Extract the [X, Y] coordinate from the center of the cell holding the provided text.  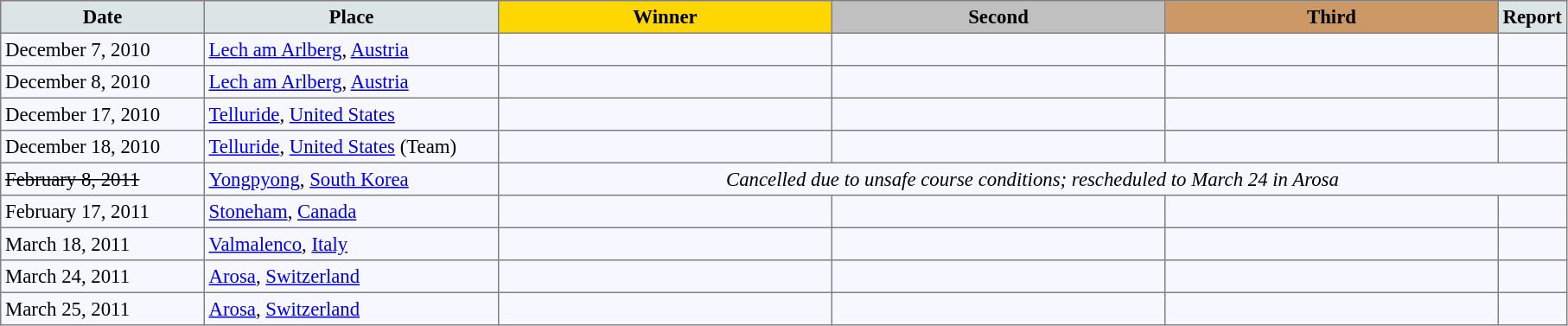
Winner [666, 17]
March 24, 2011 [103, 277]
March 18, 2011 [103, 244]
Telluride, United States (Team) [351, 147]
Third [1332, 17]
Valmalenco, Italy [351, 244]
December 17, 2010 [103, 114]
December 18, 2010 [103, 147]
Cancelled due to unsafe course conditions; rescheduled to March 24 in Arosa [1032, 179]
Date [103, 17]
Stoneham, Canada [351, 212]
Report [1532, 17]
March 25, 2011 [103, 309]
Second [998, 17]
December 8, 2010 [103, 82]
February 8, 2011 [103, 179]
Place [351, 17]
December 7, 2010 [103, 49]
Telluride, United States [351, 114]
February 17, 2011 [103, 212]
Yongpyong, South Korea [351, 179]
